Locate the cell with the specified text and output its [x, y] center coordinate. 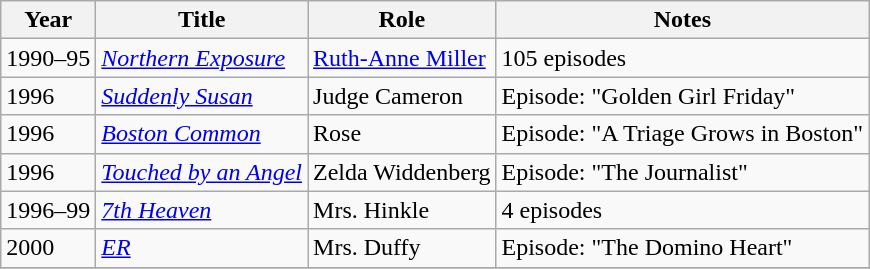
1990–95 [48, 58]
ER [202, 248]
7th Heaven [202, 210]
Episode: "The Journalist" [682, 172]
Notes [682, 20]
Mrs. Hinkle [402, 210]
4 episodes [682, 210]
Rose [402, 134]
Episode: "Golden Girl Friday" [682, 96]
Northern Exposure [202, 58]
Boston Common [202, 134]
Title [202, 20]
Mrs. Duffy [402, 248]
Touched by an Angel [202, 172]
Role [402, 20]
Judge Cameron [402, 96]
Zelda Widdenberg [402, 172]
Year [48, 20]
Episode: "The Domino Heart" [682, 248]
Suddenly Susan [202, 96]
1996–99 [48, 210]
Episode: "A Triage Grows in Boston" [682, 134]
2000 [48, 248]
105 episodes [682, 58]
Ruth-Anne Miller [402, 58]
